From the cell containing the given text, extract its center point as [X, Y] coordinate. 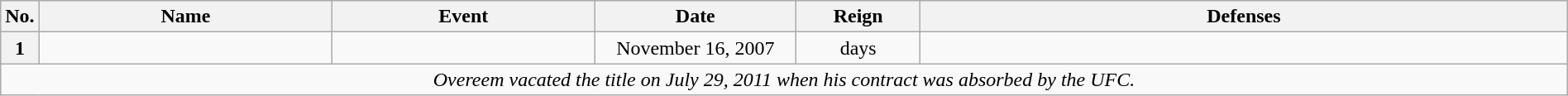
Event [463, 17]
Name [185, 17]
days [858, 48]
November 16, 2007 [696, 48]
Defenses [1244, 17]
Date [696, 17]
No. [20, 17]
Overeem vacated the title on July 29, 2011 when his contract was absorbed by the UFC. [784, 79]
1 [20, 48]
Reign [858, 17]
